Provide the [x, y] coordinate of the cell's center where the given text is located.  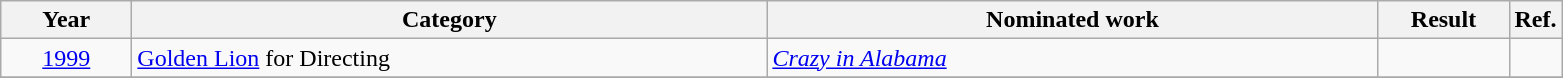
Ref. [1536, 20]
Crazy in Alabama [1072, 58]
Nominated work [1072, 20]
Category [450, 20]
Golden Lion for Directing [450, 58]
Result [1444, 20]
1999 [66, 58]
Year [66, 20]
